Identify which cell holds the provided text, then report its [x, y] central coordinate. 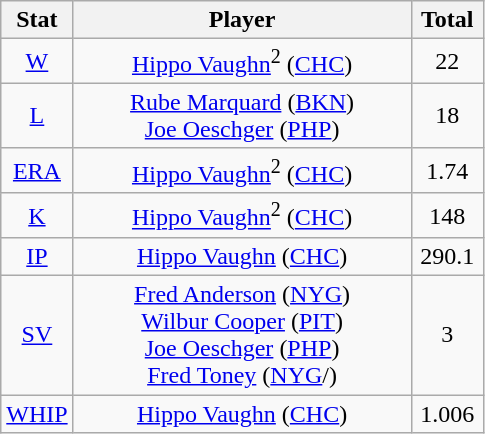
290.1 [447, 257]
1.006 [447, 414]
3 [447, 336]
SV [37, 336]
W [37, 62]
IP [37, 257]
L [37, 116]
Fred Anderson (NYG)Wilbur Cooper (PIT)Joe Oeschger (PHP)Fred Toney (NYG/) [242, 336]
148 [447, 216]
22 [447, 62]
Rube Marquard (BKN)Joe Oeschger (PHP) [242, 116]
18 [447, 116]
Total [447, 20]
Player [242, 20]
ERA [37, 170]
K [37, 216]
WHIP [37, 414]
1.74 [447, 170]
Stat [37, 20]
